From the cell containing the given text, extract its center point as [X, Y] coordinate. 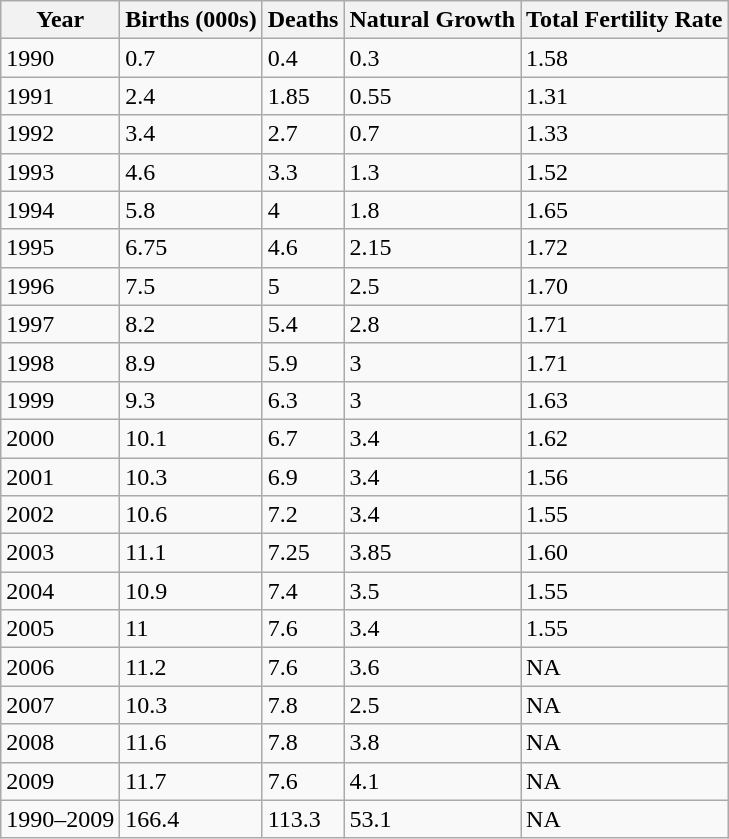
1.63 [624, 400]
4 [303, 210]
2007 [60, 705]
6.9 [303, 477]
4.1 [432, 781]
2001 [60, 477]
1992 [60, 134]
1994 [60, 210]
1.72 [624, 248]
3.5 [432, 591]
1.58 [624, 58]
11.7 [191, 781]
166.4 [191, 819]
7.4 [303, 591]
1998 [60, 362]
Natural Growth [432, 20]
1.3 [432, 172]
2004 [60, 591]
1.60 [624, 553]
5.4 [303, 324]
1.56 [624, 477]
2003 [60, 553]
2.8 [432, 324]
6.7 [303, 438]
3.3 [303, 172]
9.3 [191, 400]
1995 [60, 248]
2.7 [303, 134]
1.31 [624, 96]
6.3 [303, 400]
1.8 [432, 210]
8.2 [191, 324]
3.8 [432, 743]
8.9 [191, 362]
0.3 [432, 58]
11.1 [191, 553]
7.5 [191, 286]
5.8 [191, 210]
1.85 [303, 96]
1.65 [624, 210]
2008 [60, 743]
2000 [60, 438]
1990 [60, 58]
0.4 [303, 58]
1993 [60, 172]
7.25 [303, 553]
11.2 [191, 667]
Year [60, 20]
10.9 [191, 591]
3.85 [432, 553]
1.33 [624, 134]
1.70 [624, 286]
Total Fertility Rate [624, 20]
11.6 [191, 743]
1.62 [624, 438]
10.1 [191, 438]
0.55 [432, 96]
Births (000s) [191, 20]
Deaths [303, 20]
1997 [60, 324]
2009 [60, 781]
6.75 [191, 248]
3.6 [432, 667]
1996 [60, 286]
2.15 [432, 248]
1990–2009 [60, 819]
5 [303, 286]
53.1 [432, 819]
113.3 [303, 819]
1991 [60, 96]
1.52 [624, 172]
1999 [60, 400]
2006 [60, 667]
7.2 [303, 515]
5.9 [303, 362]
2005 [60, 629]
10.6 [191, 515]
11 [191, 629]
2.4 [191, 96]
2002 [60, 515]
